Output the [x, y] coordinate of the center of the cell containing the given text.  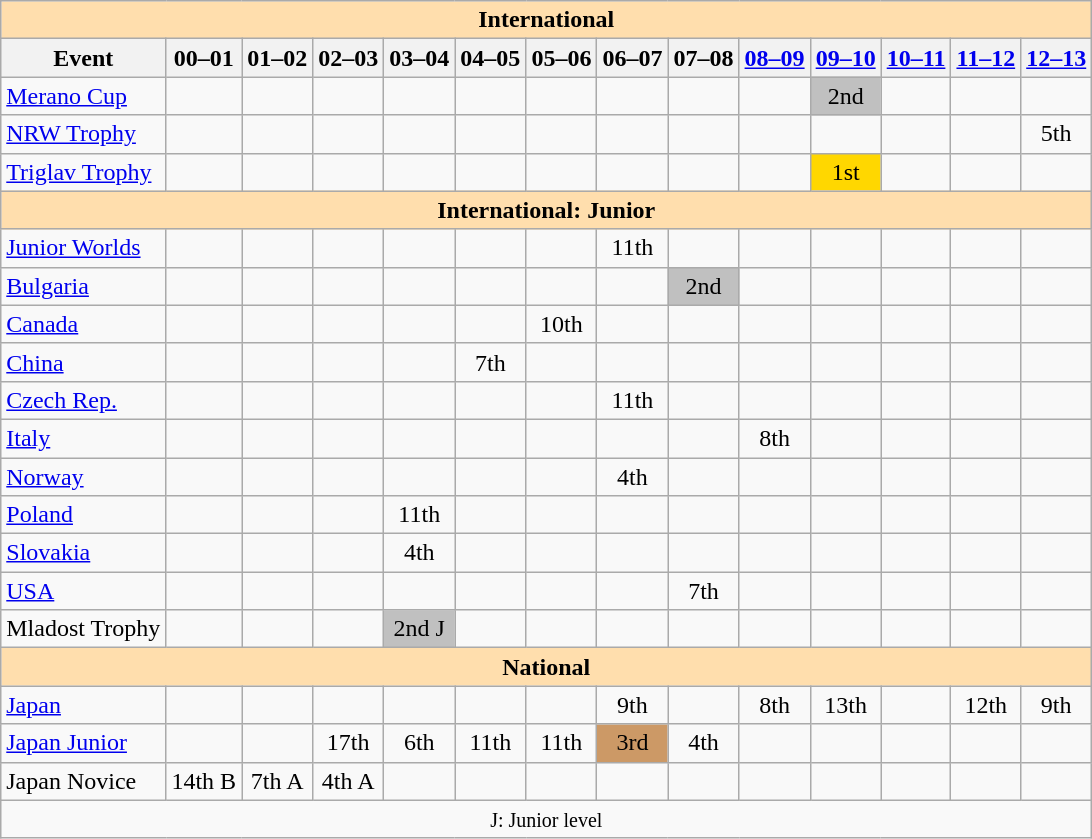
Mladost Trophy [84, 629]
10–11 [916, 58]
NRW Trophy [84, 134]
12th [986, 705]
00–01 [204, 58]
Event [84, 58]
Italy [84, 438]
3rd [632, 743]
Junior Worlds [84, 248]
China [84, 362]
5th [1056, 134]
Canada [84, 324]
Czech Rep. [84, 400]
6th [420, 743]
05–06 [562, 58]
07–08 [704, 58]
14th B [204, 781]
7th A [278, 781]
06–07 [632, 58]
Bulgaria [84, 286]
01–02 [278, 58]
03–04 [420, 58]
International [546, 20]
2nd J [420, 629]
17th [348, 743]
02–03 [348, 58]
National [546, 667]
4th A [348, 781]
J: Junior level [546, 819]
Japan Novice [84, 781]
USA [84, 591]
Slovakia [84, 553]
11–12 [986, 58]
1st [846, 172]
Poland [84, 515]
Triglav Trophy [84, 172]
10th [562, 324]
Norway [84, 477]
13th [846, 705]
Japan Junior [84, 743]
Japan [84, 705]
09–10 [846, 58]
12–13 [1056, 58]
04–05 [490, 58]
08–09 [774, 58]
International: Junior [546, 210]
Merano Cup [84, 96]
